Pinpoint the cell where the given text exists, returning its (X, Y) midpoint coordinate. 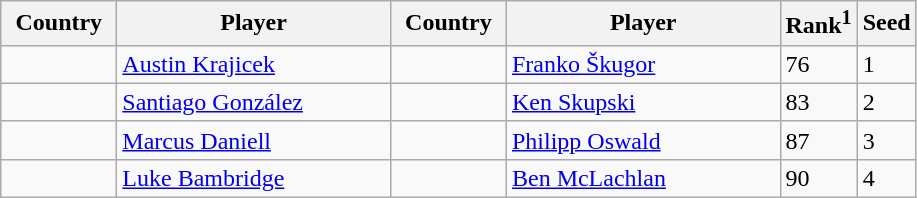
Marcus Daniell (254, 140)
Philipp Oswald (643, 140)
4 (886, 178)
76 (818, 64)
Franko Škugor (643, 64)
83 (818, 102)
Ken Skupski (643, 102)
2 (886, 102)
Rank1 (818, 24)
Austin Krajicek (254, 64)
1 (886, 64)
Santiago González (254, 102)
90 (818, 178)
Seed (886, 24)
87 (818, 140)
Luke Bambridge (254, 178)
3 (886, 140)
Ben McLachlan (643, 178)
